Scan for the cell matching the given text and deliver its [x, y] coordinate at center. 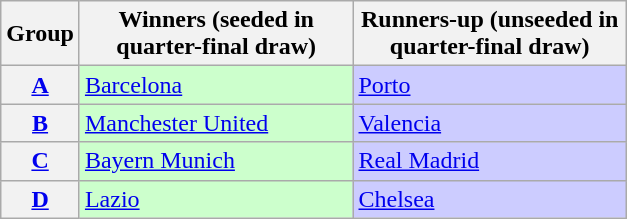
Chelsea [490, 199]
Manchester United [216, 123]
A [40, 85]
Lazio [216, 199]
Valencia [490, 123]
Barcelona [216, 85]
Runners-up (unseeded in quarter-final draw) [490, 34]
Bayern Munich [216, 161]
C [40, 161]
B [40, 123]
D [40, 199]
Winners (seeded in quarter-final draw) [216, 34]
Porto [490, 85]
Group [40, 34]
Real Madrid [490, 161]
